Locate the cell with the specified text and output its (x, y) center coordinate. 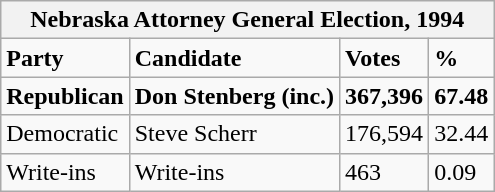
Steve Scherr (234, 134)
0.09 (462, 172)
176,594 (384, 134)
32.44 (462, 134)
% (462, 58)
Votes (384, 58)
Democratic (65, 134)
Candidate (234, 58)
463 (384, 172)
Republican (65, 96)
67.48 (462, 96)
Don Stenberg (inc.) (234, 96)
367,396 (384, 96)
Party (65, 58)
Nebraska Attorney General Election, 1994 (248, 20)
